Search for the cell housing the specified text and yield its (x, y) center coordinate. 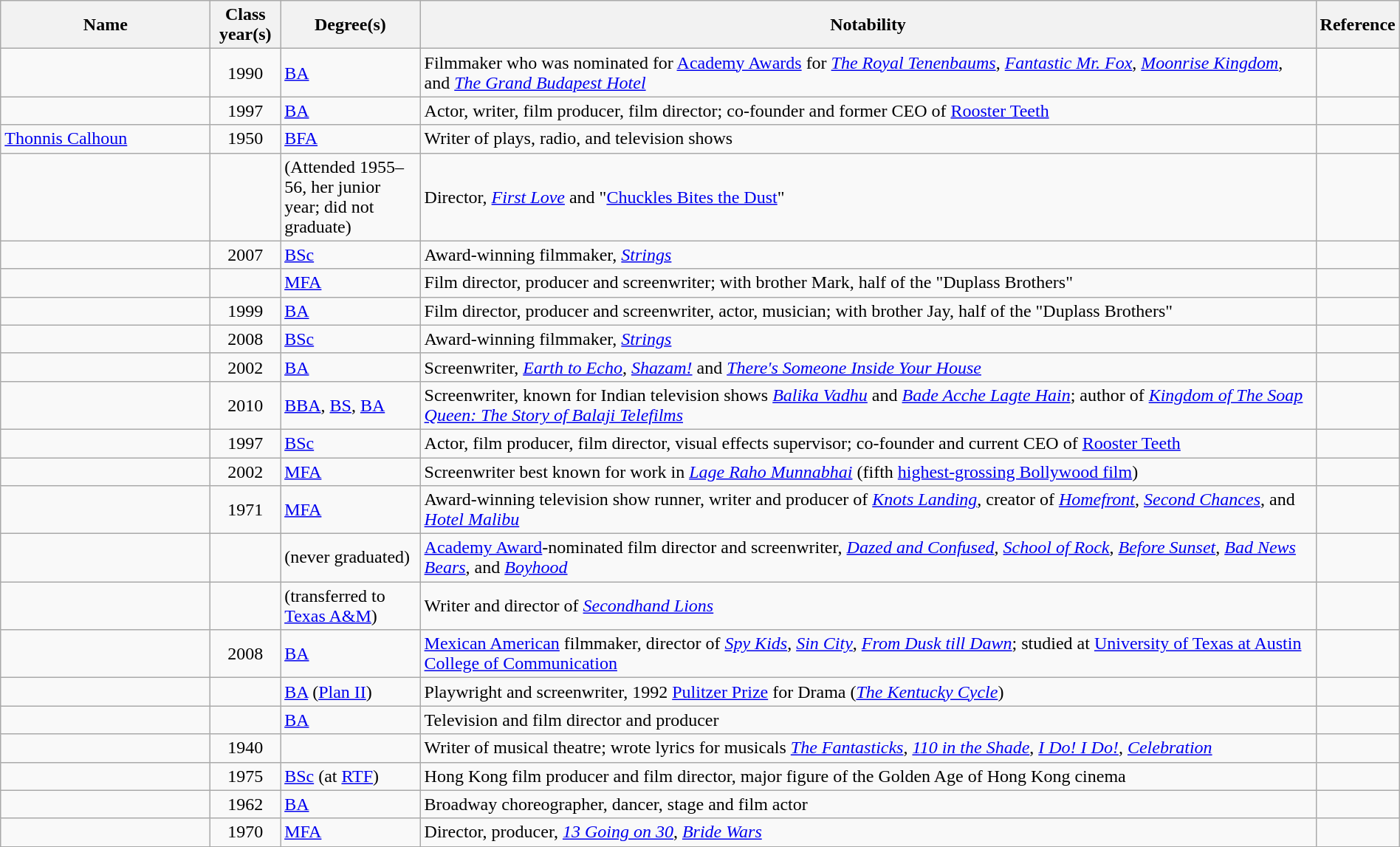
Actor, writer, film producer, film director; co-founder and former CEO of Rooster Teeth (868, 111)
2007 (245, 255)
Writer of plays, radio, and television shows (868, 139)
Notability (868, 25)
1990 (245, 72)
Reference (1357, 25)
Academy Award-nominated film director and screenwriter, Dazed and Confused, School of Rock, Before Sunset, Bad News Bears, and Boyhood (868, 558)
1970 (245, 832)
Film director, producer and screenwriter, actor, musician; with brother Jay, half of the "Duplass Brothers" (868, 311)
Award-winning television show runner, writer and producer of Knots Landing, creator of Homefront, Second Chances, and Hotel Malibu (868, 510)
1999 (245, 311)
Director, producer, 13 Going on 30, Bride Wars (868, 832)
(never graduated) (350, 558)
Screenwriter best known for work in Lage Raho Munnabhai (fifth highest-grossing Bollywood film) (868, 472)
1940 (245, 748)
(transferred to Texas A&M) (350, 606)
Actor, film producer, film director, visual effects supervisor; co-founder and current CEO of Rooster Teeth (868, 443)
Broadway choreographer, dancer, stage and film actor (868, 804)
Television and film director and producer (868, 720)
Playwright and screenwriter, 1992 Pulitzer Prize for Drama (The Kentucky Cycle) (868, 692)
1971 (245, 510)
BFA (350, 139)
1950 (245, 139)
Writer and director of Secondhand Lions (868, 606)
Director, First Love and "Chuckles Bites the Dust" (868, 196)
Writer of musical theatre; wrote lyrics for musicals The Fantasticks, 110 in the Shade, I Do! I Do!, Celebration (868, 748)
BA (Plan II) (350, 692)
Class year(s) (245, 25)
1962 (245, 804)
2010 (245, 405)
Screenwriter, Earth to Echo, Shazam! and There's Someone Inside Your House (868, 367)
Film director, producer and screenwriter; with brother Mark, half of the "Duplass Brothers" (868, 283)
Mexican American filmmaker, director of Spy Kids, Sin City, From Dusk till Dawn; studied at University of Texas at Austin College of Communication (868, 654)
Hong Kong film producer and film director, major figure of the Golden Age of Hong Kong cinema (868, 776)
(Attended 1955–56, her junior year; did not graduate) (350, 196)
Name (106, 25)
Filmmaker who was nominated for Academy Awards for The Royal Tenenbaums, Fantastic Mr. Fox, Moonrise Kingdom, and The Grand Budapest Hotel (868, 72)
BBA, BS, BA (350, 405)
Degree(s) (350, 25)
1975 (245, 776)
Thonnis Calhoun (106, 139)
BSc (at RTF) (350, 776)
